Extract the (X, Y) coordinate from the center of the cell holding the provided text.  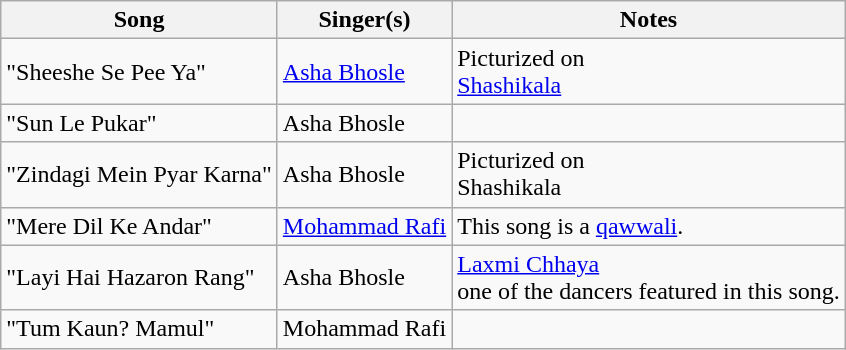
"Layi Hai Hazaron Rang" (140, 278)
"Tum Kaun? Mamul" (140, 329)
Laxmi Chhaya one of the dancers featured in this song. (649, 278)
Notes (649, 20)
"Sheeshe Se Pee Ya" (140, 72)
Singer(s) (364, 20)
Song (140, 20)
"Zindagi Mein Pyar Karna" (140, 174)
"Sun Le Pukar" (140, 123)
"Mere Dil Ke Andar" (140, 226)
This song is a qawwali. (649, 226)
